Scan for the cell matching the given text and deliver its (x, y) coordinate at center. 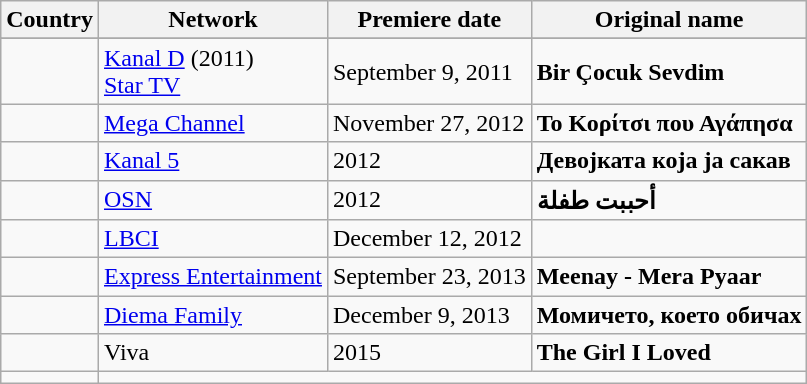
Момичето, което обичах (669, 315)
Original name (669, 20)
Diema Family (212, 315)
Viva (212, 353)
Express Entertainment (212, 277)
December 12, 2012 (429, 239)
Kanal D (2011) Star TV (212, 72)
Meenay - Mera Pyaar (669, 277)
Bir Çocuk Sevdim (669, 72)
Network (212, 20)
December 9, 2013 (429, 315)
Premiere date (429, 20)
Το Κορίτσι που Αγάπησα (669, 123)
Mega Channel (212, 123)
OSN (212, 200)
LBCI (212, 239)
September 9, 2011 (429, 72)
September 23, 2013 (429, 277)
The Girl I Loved (669, 353)
Kanal 5 (212, 161)
2015 (429, 353)
Девојката која ја сакав (669, 161)
Country (50, 20)
November 27, 2012 (429, 123)
أحببت طفلة (669, 200)
